Locate the cell with the specified text and output its (X, Y) center coordinate. 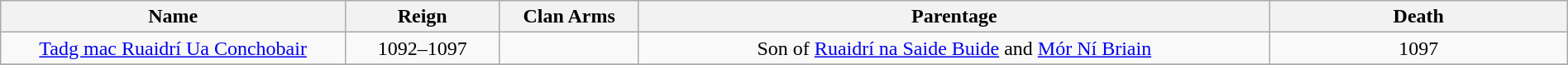
Parentage (954, 17)
1097 (1418, 48)
Reign (423, 17)
Name (174, 17)
Son of Ruaidrí na Saide Buide and Mór Ní Briain (954, 48)
1092–1097 (423, 48)
Tadg mac Ruaidrí Ua Conchobair (174, 48)
Death (1418, 17)
Clan Arms (569, 17)
